Search for the cell housing the specified text and yield its [X, Y] center coordinate. 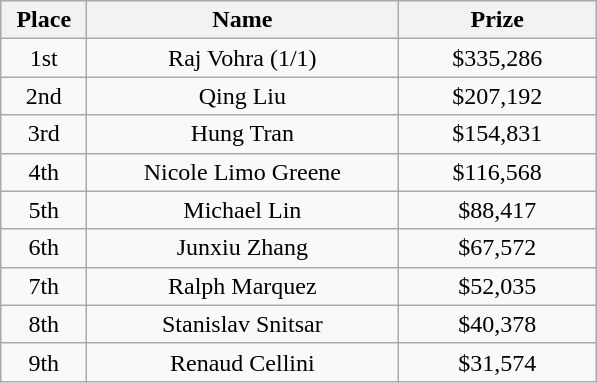
$67,572 [498, 248]
$207,192 [498, 96]
Qing Liu [242, 96]
Ralph Marquez [242, 286]
Renaud Cellini [242, 362]
4th [44, 172]
$52,035 [498, 286]
Raj Vohra (1/1) [242, 58]
6th [44, 248]
Name [242, 20]
$116,568 [498, 172]
8th [44, 324]
$154,831 [498, 134]
3rd [44, 134]
2nd [44, 96]
7th [44, 286]
Hung Tran [242, 134]
Stanislav Snitsar [242, 324]
9th [44, 362]
$88,417 [498, 210]
Prize [498, 20]
Nicole Limo Greene [242, 172]
Junxiu Zhang [242, 248]
$40,378 [498, 324]
1st [44, 58]
5th [44, 210]
$335,286 [498, 58]
$31,574 [498, 362]
Michael Lin [242, 210]
Place [44, 20]
